Output the (X, Y) coordinate of the center of the cell containing the given text.  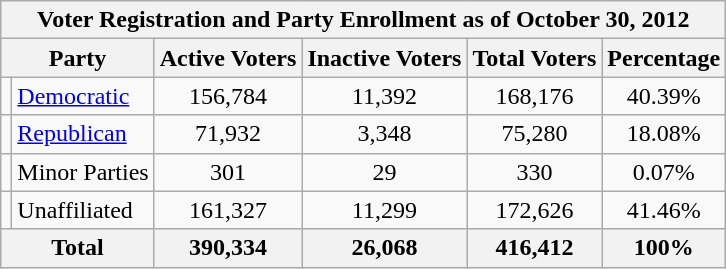
416,412 (534, 248)
390,334 (228, 248)
Total (78, 248)
Democratic (83, 96)
168,176 (534, 96)
29 (384, 172)
330 (534, 172)
0.07% (664, 172)
161,327 (228, 210)
40.39% (664, 96)
Active Voters (228, 58)
172,626 (534, 210)
Total Voters (534, 58)
156,784 (228, 96)
Inactive Voters (384, 58)
Republican (83, 134)
11,299 (384, 210)
41.46% (664, 210)
Voter Registration and Party Enrollment as of October 30, 2012 (364, 20)
11,392 (384, 96)
26,068 (384, 248)
301 (228, 172)
Minor Parties (83, 172)
75,280 (534, 134)
Percentage (664, 58)
71,932 (228, 134)
100% (664, 248)
Party (78, 58)
3,348 (384, 134)
18.08% (664, 134)
Unaffiliated (83, 210)
